Detect which cell encompasses the target text, then output its [x, y] center coordinate. 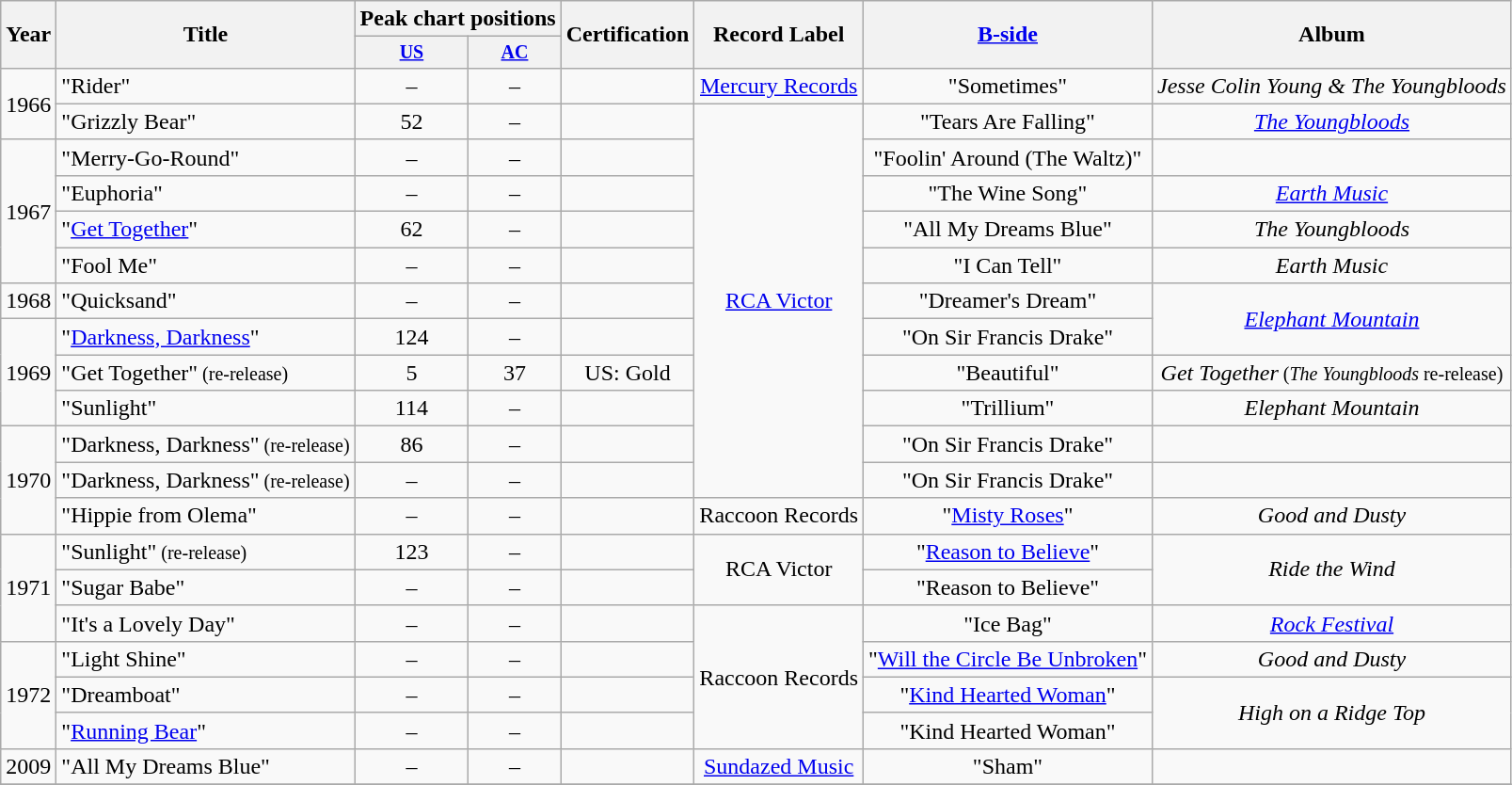
Mercury Records [779, 86]
Title [205, 35]
"Fool Me" [205, 265]
"Light Shine" [205, 659]
US [412, 53]
"Sometimes" [1009, 86]
"Will the Circle Be Unbroken" [1009, 659]
"Beautiful" [1009, 373]
AC [515, 53]
US: Gold [628, 373]
1971 [28, 587]
52 [412, 121]
Rock Festival [1331, 623]
"Sunlight" (re-release) [205, 552]
"Hippie from Olema" [205, 516]
"Ice Bag" [1009, 623]
"It's a Lovely Day" [205, 623]
"Dreamboat" [205, 695]
Ride the Wind [1331, 569]
"Sugar Babe" [205, 587]
"Misty Roses" [1009, 516]
1966 [28, 104]
Certification [628, 35]
"Get Together" [205, 230]
86 [412, 444]
1972 [28, 695]
"Rider" [205, 86]
"The Wine Song" [1009, 193]
1968 [28, 301]
"Grizzly Bear" [205, 121]
123 [412, 552]
Year [28, 35]
2009 [28, 766]
"Tears Are Falling" [1009, 121]
"Get Together" (re-release) [205, 373]
1970 [28, 480]
"Dreamer's Dream" [1009, 301]
"Euphoria" [205, 193]
"Sham" [1009, 766]
"Running Bear" [205, 730]
"Darkness, Darkness" [205, 337]
5 [412, 373]
Get Together (The Youngbloods re-release) [1331, 373]
"Foolin' Around (The Waltz)" [1009, 157]
Record Label [779, 35]
"Merry-Go-Round" [205, 157]
Album [1331, 35]
High on a Ridge Top [1331, 713]
1967 [28, 211]
124 [412, 337]
"Trillium" [1009, 409]
Sundazed Music [779, 766]
"Sunlight" [205, 409]
62 [412, 230]
Peak chart positions [457, 19]
37 [515, 373]
B-side [1009, 35]
Jesse Colin Young & The Youngbloods [1331, 86]
114 [412, 409]
1969 [28, 373]
"Quicksand" [205, 301]
"I Can Tell" [1009, 265]
